Identify which cell holds the provided text, then report its (X, Y) central coordinate. 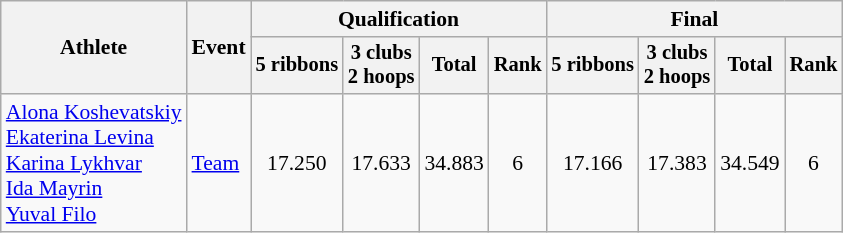
Event (219, 48)
34.883 (454, 163)
34.549 (750, 163)
17.250 (297, 163)
Qualification (399, 19)
Final (694, 19)
Athlete (94, 48)
17.633 (381, 163)
17.383 (677, 163)
17.166 (592, 163)
Team (219, 163)
Alona KoshevatskiyEkaterina LevinaKarina LykhvarIda MayrinYuval Filo (94, 163)
